Determine the [X, Y] coordinate at the center of the cell enclosing the given text.  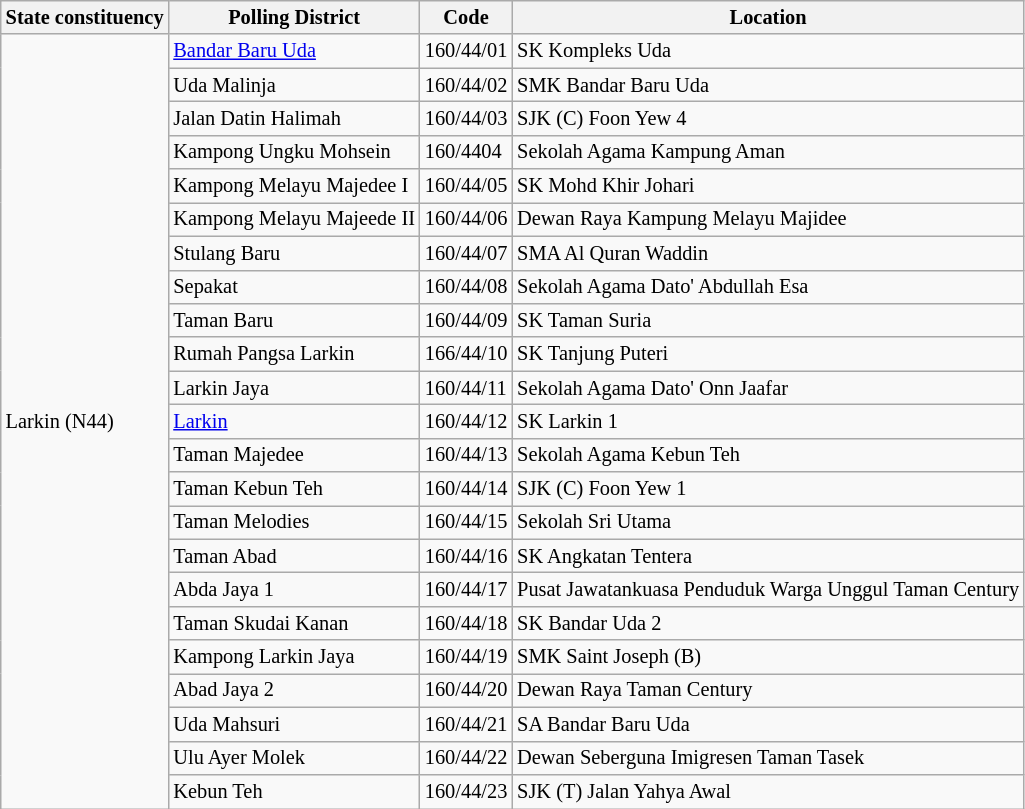
Taman Skudai Kanan [294, 623]
Kampong Melayu Majedee I [294, 186]
160/44/08 [466, 287]
160/44/21 [466, 724]
Bandar Baru Uda [294, 51]
Sekolah Agama Dato' Abdullah Esa [768, 287]
160/44/01 [466, 51]
160/4404 [466, 152]
SK Tanjung Puteri [768, 354]
SK Angkatan Tentera [768, 556]
Taman Melodies [294, 522]
SK Larkin 1 [768, 421]
Sekolah Agama Kebun Teh [768, 455]
160/44/02 [466, 85]
Dewan Raya Kampung Melayu Majidee [768, 219]
Larkin Jaya [294, 388]
Sekolah Agama Kampung Aman [768, 152]
160/44/12 [466, 421]
166/44/10 [466, 354]
160/44/03 [466, 118]
Abda Jaya 1 [294, 589]
160/44/16 [466, 556]
Sepakat [294, 287]
SMA Al Quran Waddin [768, 253]
Location [768, 17]
Sekolah Sri Utama [768, 522]
160/44/09 [466, 320]
Kampong Melayu Majeede II [294, 219]
160/44/20 [466, 690]
160/44/05 [466, 186]
SK Taman Suria [768, 320]
160/44/19 [466, 657]
160/44/07 [466, 253]
Taman Baru [294, 320]
Code [466, 17]
SJK (C) Foon Yew 1 [768, 489]
Jalan Datin Halimah [294, 118]
Kampong Ungku Mohsein [294, 152]
160/44/14 [466, 489]
Larkin [294, 421]
160/44/13 [466, 455]
Abad Jaya 2 [294, 690]
Stulang Baru [294, 253]
160/44/18 [466, 623]
160/44/06 [466, 219]
SK Bandar Uda 2 [768, 623]
160/44/17 [466, 589]
Rumah Pangsa Larkin [294, 354]
Sekolah Agama Dato' Onn Jaafar [768, 388]
SJK (C) Foon Yew 4 [768, 118]
Ulu Ayer Molek [294, 758]
160/44/15 [466, 522]
Dewan Raya Taman Century [768, 690]
Uda Malinja [294, 85]
160/44/11 [466, 388]
SMK Saint Joseph (B) [768, 657]
SMK Bandar Baru Uda [768, 85]
Taman Abad [294, 556]
Polling District [294, 17]
Dewan Seberguna Imigresen Taman Tasek [768, 758]
Larkin (N44) [85, 421]
SK Kompleks Uda [768, 51]
Uda Mahsuri [294, 724]
160/44/22 [466, 758]
State constituency [85, 17]
SA Bandar Baru Uda [768, 724]
Kampong Larkin Jaya [294, 657]
SJK (T) Jalan Yahya Awal [768, 791]
160/44/23 [466, 791]
SK Mohd Khir Johari [768, 186]
Taman Kebun Teh [294, 489]
Taman Majedee [294, 455]
Kebun Teh [294, 791]
Pusat Jawatankuasa Penduduk Warga Unggul Taman Century [768, 589]
